Return [x, y] of the center of cell containing provided text 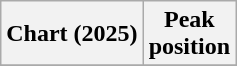
Peakposition [189, 34]
Chart (2025) [72, 34]
